Capture the cell that displays the provided text and extract its (X, Y) central coordinate. 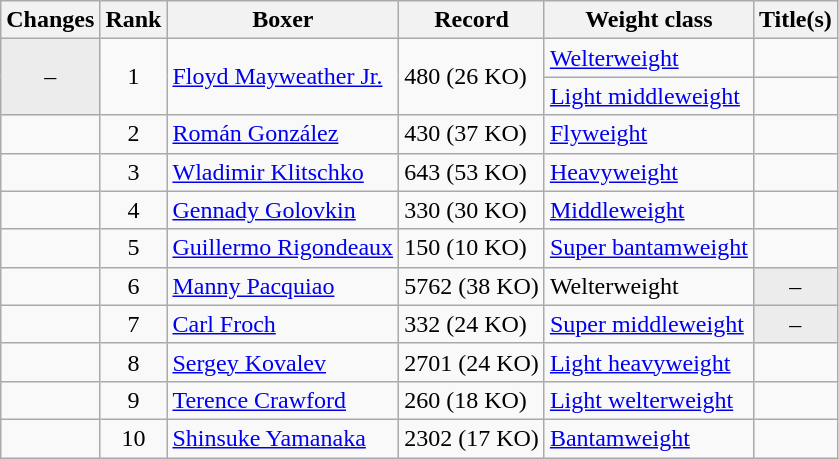
Manny Pacquiao (283, 286)
Sergey Kovalev (283, 362)
Title(s) (795, 20)
5 (134, 248)
Changes (50, 20)
Light welterweight (648, 400)
480 (26 KO) (472, 77)
Rank (134, 20)
10 (134, 438)
330 (30 KO) (472, 210)
Flyweight (648, 134)
Bantamweight (648, 438)
Guillermo Rigondeaux (283, 248)
2302 (17 KO) (472, 438)
Floyd Mayweather Jr. (283, 77)
2 (134, 134)
Middleweight (648, 210)
Shinsuke Yamanaka (283, 438)
9 (134, 400)
Super middleweight (648, 324)
Light middleweight (648, 96)
260 (18 KO) (472, 400)
Light heavyweight (648, 362)
Terence Crawford (283, 400)
Gennady Golovkin (283, 210)
Boxer (283, 20)
Román González (283, 134)
7 (134, 324)
Wladimir Klitschko (283, 172)
2701 (24 KO) (472, 362)
Weight class (648, 20)
332 (24 KO) (472, 324)
643 (53 KO) (472, 172)
3 (134, 172)
6 (134, 286)
5762 (38 KO) (472, 286)
430 (37 KO) (472, 134)
8 (134, 362)
Record (472, 20)
Heavyweight (648, 172)
1 (134, 77)
Carl Froch (283, 324)
4 (134, 210)
150 (10 KO) (472, 248)
Super bantamweight (648, 248)
